Scan for the cell matching the given text and deliver its [x, y] coordinate at center. 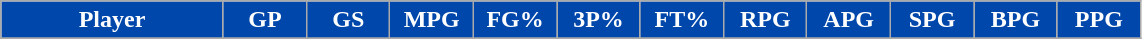
BPG [1016, 20]
PPG [1098, 20]
SPG [932, 20]
3P% [598, 20]
FG% [514, 20]
FT% [682, 20]
GP [264, 20]
GS [348, 20]
MPG [432, 20]
APG [848, 20]
Player [112, 20]
RPG [766, 20]
